Scan for the cell matching the given text and deliver its (x, y) coordinate at center. 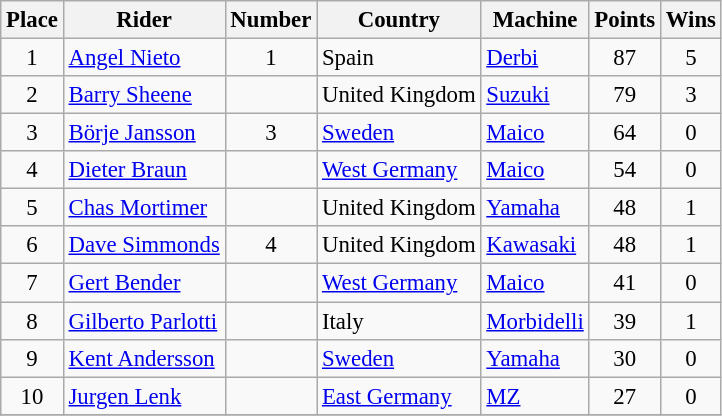
Machine (535, 20)
Wins (690, 20)
Points (624, 20)
Suzuki (535, 95)
Börje Jansson (144, 133)
Rider (144, 20)
Gilberto Parlotti (144, 321)
41 (624, 283)
7 (32, 283)
39 (624, 321)
MZ (535, 396)
Number (271, 20)
Gert Bender (144, 283)
Place (32, 20)
Dieter Braun (144, 170)
9 (32, 358)
Chas Mortimer (144, 208)
Kawasaki (535, 245)
East Germany (399, 396)
27 (624, 396)
Country (399, 20)
10 (32, 396)
6 (32, 245)
54 (624, 170)
8 (32, 321)
Angel Nieto (144, 58)
87 (624, 58)
Derbi (535, 58)
30 (624, 358)
Jurgen Lenk (144, 396)
Kent Andersson (144, 358)
Dave Simmonds (144, 245)
Morbidelli (535, 321)
2 (32, 95)
Italy (399, 321)
79 (624, 95)
64 (624, 133)
Spain (399, 58)
Barry Sheene (144, 95)
